Locate the cell with the specified text and output its (x, y) center coordinate. 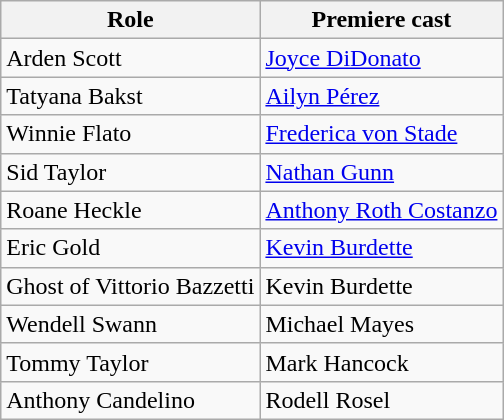
Sid Taylor (130, 172)
Premiere cast (382, 20)
Eric Gold (130, 248)
Michael Mayes (382, 324)
Wendell Swann (130, 324)
Winnie Flato (130, 134)
Joyce DiDonato (382, 58)
Tommy Taylor (130, 362)
Nathan Gunn (382, 172)
Rodell Rosel (382, 400)
Frederica von Stade (382, 134)
Arden Scott (130, 58)
Ailyn Pérez (382, 96)
Roane Heckle (130, 210)
Ghost of Vittorio Bazzetti (130, 286)
Tatyana Bakst (130, 96)
Role (130, 20)
Anthony Roth Costanzo (382, 210)
Anthony Candelino (130, 400)
Mark Hancock (382, 362)
